Search for the cell housing the specified text and yield its [x, y] center coordinate. 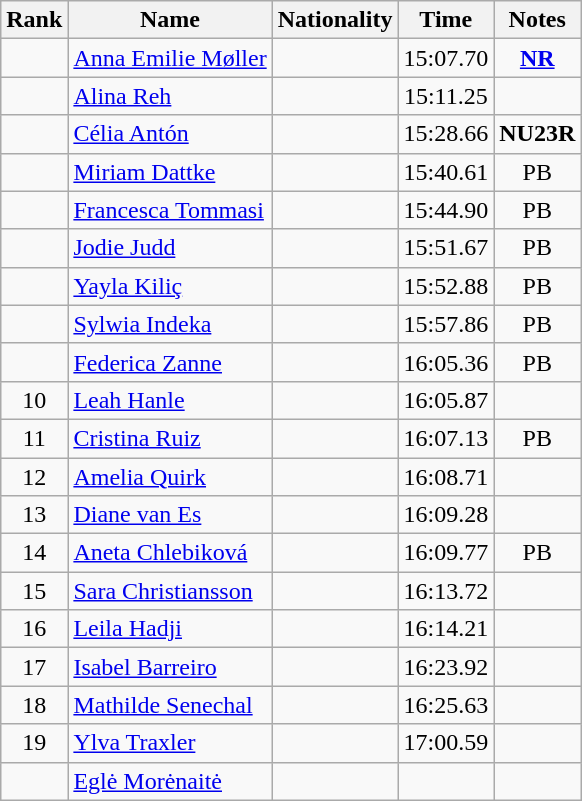
Aneta Chlebiková [170, 553]
16:14.21 [446, 629]
15:57.86 [446, 324]
Cristina Ruiz [170, 438]
13 [34, 515]
Amelia Quirk [170, 477]
Diane van Es [170, 515]
17:00.59 [446, 743]
Time [446, 20]
Rank [34, 20]
NU23R [538, 134]
Miriam Dattke [170, 172]
16:08.71 [446, 477]
15:44.90 [446, 210]
16 [34, 629]
16:05.36 [446, 362]
15:11.25 [446, 96]
12 [34, 477]
16:23.92 [446, 667]
15:40.61 [446, 172]
Ylva Traxler [170, 743]
16:13.72 [446, 591]
Nationality [335, 20]
Isabel Barreiro [170, 667]
16:09.77 [446, 553]
15:52.88 [446, 286]
16:09.28 [446, 515]
10 [34, 400]
Notes [538, 20]
Eglė Morėnaitė [170, 781]
Leah Hanle [170, 400]
Jodie Judd [170, 248]
Mathilde Senechal [170, 705]
15:51.67 [446, 248]
Sara Christiansson [170, 591]
Sylwia Indeka [170, 324]
Yayla Kiliç [170, 286]
Leila Hadji [170, 629]
Federica Zanne [170, 362]
14 [34, 553]
17 [34, 667]
16:05.87 [446, 400]
15 [34, 591]
Célia Antón [170, 134]
Name [170, 20]
Alina Reh [170, 96]
16:25.63 [446, 705]
Anna Emilie Møller [170, 58]
11 [34, 438]
16:07.13 [446, 438]
18 [34, 705]
NR [538, 58]
Francesca Tommasi [170, 210]
19 [34, 743]
15:28.66 [446, 134]
15:07.70 [446, 58]
